Find where the given text appears and provide that cell's center as (X, Y) coordinate. 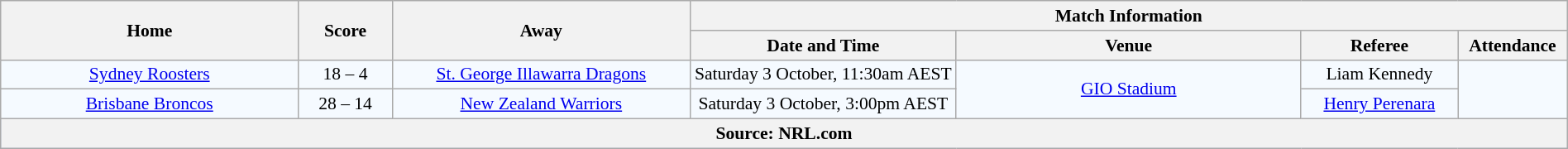
Saturday 3 October, 3:00pm AEST (823, 104)
Saturday 3 October, 11:30am AEST (823, 74)
Source: NRL.com (784, 134)
Henry Perenara (1379, 104)
18 – 4 (346, 74)
GIO Stadium (1128, 89)
Brisbane Broncos (150, 104)
Referee (1379, 46)
28 – 14 (346, 104)
St. George Illawarra Dragons (541, 74)
Home (150, 30)
New Zealand Warriors (541, 104)
Date and Time (823, 46)
Liam Kennedy (1379, 74)
Match Information (1128, 16)
Venue (1128, 46)
Attendance (1513, 46)
Sydney Roosters (150, 74)
Away (541, 30)
Score (346, 30)
